Detect which cell encompasses the target text, then output its [X, Y] center coordinate. 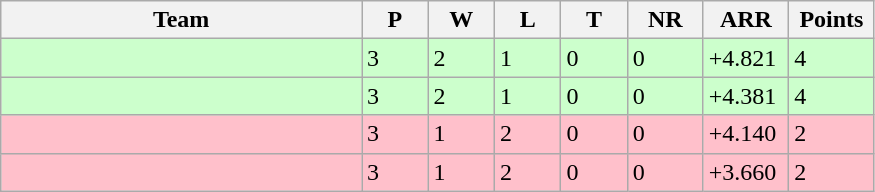
L [527, 20]
+4.140 [746, 134]
P [395, 20]
+3.660 [746, 172]
Team [182, 20]
+4.381 [746, 96]
ARR [746, 20]
NR [665, 20]
+4.821 [746, 58]
W [461, 20]
T [594, 20]
Points [832, 20]
